Provide the (X, Y) coordinate of the cell's center where the given text is located.  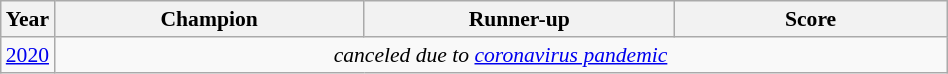
Runner-up (519, 19)
Champion (209, 19)
canceled due to coronavirus pandemic (500, 55)
Score (810, 19)
2020 (28, 55)
Year (28, 19)
